Identify which cell holds the provided text, then report its (X, Y) central coordinate. 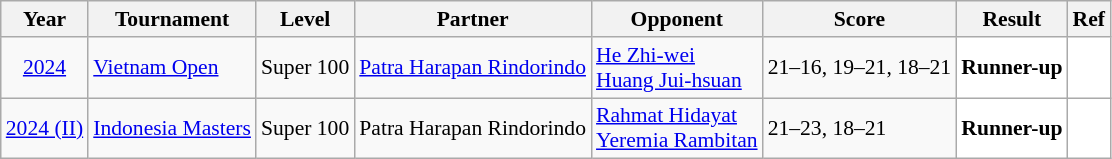
Result (1012, 19)
Tournament (172, 19)
21–16, 19–21, 18–21 (860, 68)
21–23, 18–21 (860, 128)
2024 (44, 68)
He Zhi-wei Huang Jui-hsuan (677, 68)
Ref (1089, 19)
Indonesia Masters (172, 128)
Level (305, 19)
Vietnam Open (172, 68)
Score (860, 19)
2024 (II) (44, 128)
Year (44, 19)
Opponent (677, 19)
Partner (472, 19)
Rahmat Hidayat Yeremia Rambitan (677, 128)
